Identify which cell holds the provided text, then report its (x, y) central coordinate. 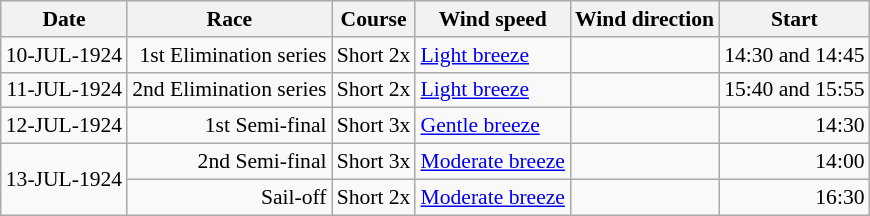
Race (229, 19)
13-JUL-1924 (64, 180)
12-JUL-1924 (64, 126)
1st Elimination series (229, 55)
Start (794, 19)
11-JUL-1924 (64, 90)
2nd Semi-final (229, 162)
14:00 (794, 162)
Sail-off (229, 197)
Date (64, 19)
Course (374, 19)
Gentle breeze (492, 126)
Wind speed (492, 19)
2nd Elimination series (229, 90)
14:30 (794, 126)
Wind direction (644, 19)
14:30 and 14:45 (794, 55)
15:40 and 15:55 (794, 90)
10-JUL-1924 (64, 55)
1st Semi-final (229, 126)
16:30 (794, 197)
